Identify which cell holds the provided text, then report its (x, y) central coordinate. 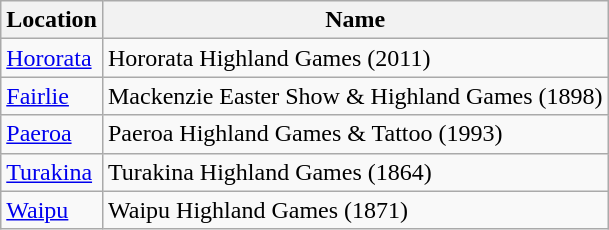
Waipu (52, 210)
Turakina Highland Games (1864) (355, 172)
Hororata Highland Games (2011) (355, 58)
Hororata (52, 58)
Mackenzie Easter Show & Highland Games (1898) (355, 96)
Paeroa Highland Games & Tattoo (1993) (355, 134)
Paeroa (52, 134)
Turakina (52, 172)
Name (355, 20)
Location (52, 20)
Fairlie (52, 96)
Waipu Highland Games (1871) (355, 210)
